Provide the (x, y) coordinate of the cell's center where the given text is located.  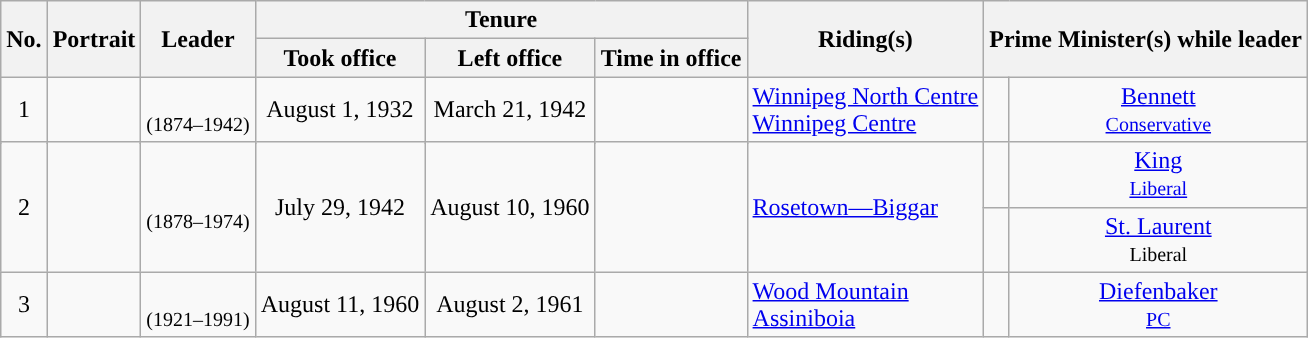
2 (24, 207)
Tenure (501, 20)
August 2, 1961 (510, 304)
August 11, 1960 (340, 304)
St. Laurent Liberal (1158, 240)
Rosetown—Biggar (866, 207)
March 21, 1942 (510, 110)
Wood Mountain Assiniboia (866, 304)
Took office (340, 58)
July 29, 1942 (340, 207)
Time in office (671, 58)
Portrait (94, 39)
3 (24, 304)
Diefenbaker PC (1158, 304)
Bennett Conservative (1158, 110)
Prime Minister(s) while leader (1146, 39)
August 10, 1960 (510, 207)
No. (24, 39)
1 (24, 110)
Left office (510, 58)
Leader (198, 39)
(1921–1991) (198, 304)
August 1, 1932 (340, 110)
(1874–1942) (198, 110)
Riding(s) (866, 39)
(1878–1974) (198, 207)
Winnipeg North Centre Winnipeg Centre (866, 110)
King Liberal (1158, 174)
